Locate the cell with the specified text and output its [x, y] center coordinate. 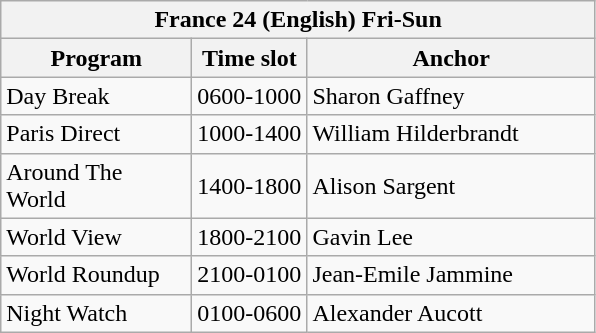
1400-1800 [250, 186]
0100-0600 [250, 313]
Day Break [96, 96]
1000-1400 [250, 134]
Sharon Gaffney [452, 96]
Time slot [250, 58]
World Roundup [96, 275]
World View [96, 237]
Paris Direct [96, 134]
Gavin Lee [452, 237]
Alexander Aucott [452, 313]
William Hilderbrandt [452, 134]
Around The World [96, 186]
Alison Sargent [452, 186]
Night Watch [96, 313]
1800-2100 [250, 237]
2100-0100 [250, 275]
0600-1000 [250, 96]
Jean-Emile Jammine [452, 275]
Anchor [452, 58]
France 24 (English) Fri-Sun [298, 20]
Program [96, 58]
